Determine the (X, Y) coordinate at the center of the cell enclosing the given text.  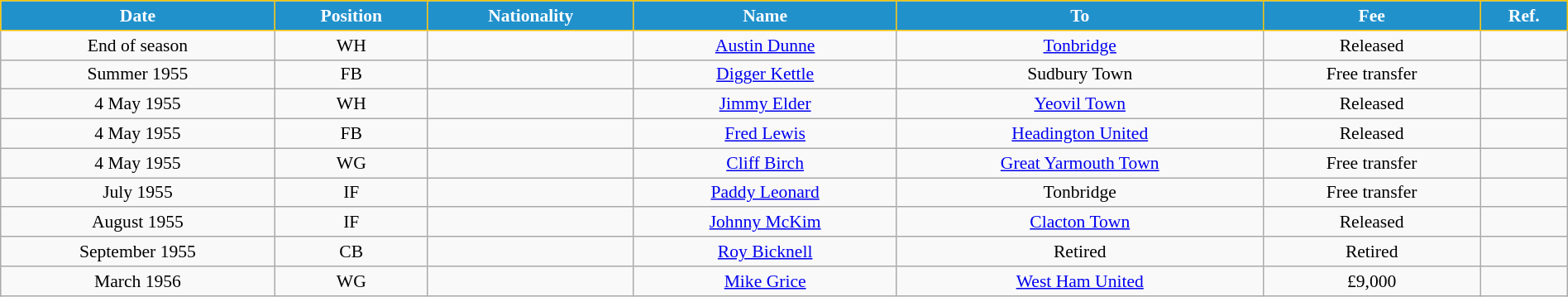
Mike Grice (765, 281)
March 1956 (137, 281)
Date (137, 16)
Headington United (1080, 134)
Fee (1371, 16)
£9,000 (1371, 281)
Great Yarmouth Town (1080, 163)
Roy Bicknell (765, 251)
End of season (137, 46)
July 1955 (137, 193)
Clacton Town (1080, 223)
Position (351, 16)
Nationality (531, 16)
To (1080, 16)
Digger Kettle (765, 74)
August 1955 (137, 223)
September 1955 (137, 251)
Yeovil Town (1080, 104)
Jimmy Elder (765, 104)
Paddy Leonard (765, 193)
Fred Lewis (765, 134)
Austin Dunne (765, 46)
West Ham United (1080, 281)
CB (351, 251)
Johnny McKim (765, 223)
Sudbury Town (1080, 74)
Cliff Birch (765, 163)
Ref. (1523, 16)
Summer 1955 (137, 74)
Name (765, 16)
